Output the (x, y) coordinate of the center of the cell containing the given text.  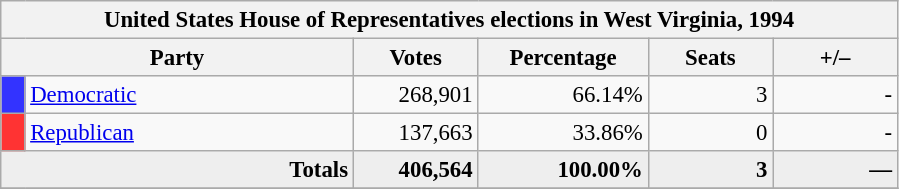
Totals (178, 170)
33.86% (563, 133)
100.00% (563, 170)
United States House of Representatives elections in West Virginia, 1994 (450, 20)
Republican (189, 133)
66.14% (563, 95)
Percentage (563, 58)
+/– (836, 58)
406,564 (416, 170)
Democratic (189, 95)
Votes (416, 58)
268,901 (416, 95)
Party (178, 58)
Seats (710, 58)
137,663 (416, 133)
0 (710, 133)
— (836, 170)
